Scan for the cell matching the given text and deliver its (x, y) coordinate at center. 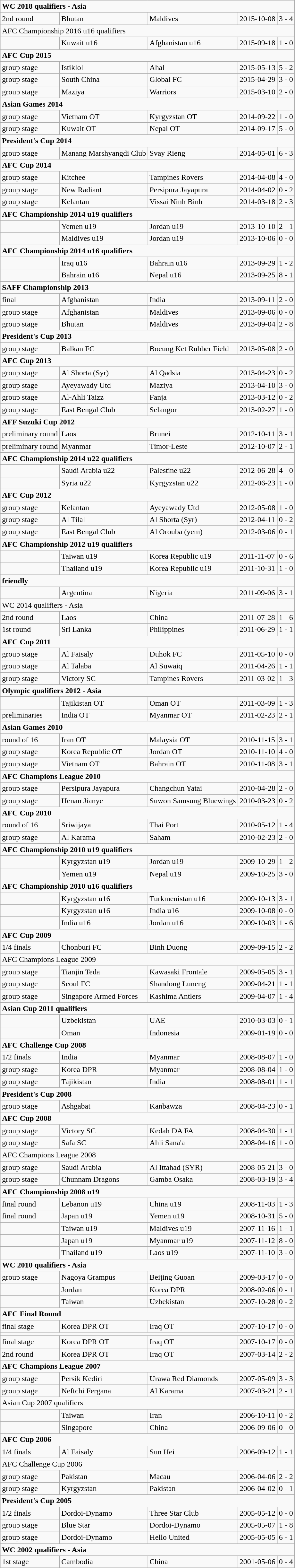
2005-05-05 (257, 1538)
AFC Championship 2014 u19 qualifiers (147, 214)
AFC Cup 2008 (147, 1118)
2014-04-02 (257, 190)
Sriwijaya (104, 825)
8 - 0 (286, 1241)
final (30, 300)
2006-10-11 (257, 1415)
Al-Ahli Taizz (104, 397)
Macau (193, 1476)
Kanbawza (193, 1106)
2013-09-04 (257, 324)
Warriors (193, 92)
WC 2002 qualifiers - Asia (147, 1550)
Asian Games 2010 (147, 727)
Sri Lanka (104, 630)
2013-10-06 (257, 239)
AFC Final Round (147, 1314)
Philippines (193, 630)
Chunnam Dragons (104, 1180)
Persik Kediri (104, 1379)
Manang Marshyangdi Club (104, 153)
2012-03-06 (257, 532)
2013-04-10 (257, 385)
1st round (30, 630)
2014-04-08 (257, 178)
Asian Games 2014 (147, 104)
Istiklol (104, 67)
Saudi Arabia u22 (104, 471)
2011-09-06 (257, 593)
Olympic qualifiers 2012 - Asia (147, 691)
2010-05-12 (257, 825)
2007-03-21 (257, 1391)
2013-10-10 (257, 226)
AFC Championship 2014 u16 qualifiers (147, 251)
President's Cup 2014 (147, 141)
2009-10-03 (257, 923)
2011-06-29 (257, 630)
Al Suwaiq (193, 666)
AFC Challenge Cup 2006 (147, 1464)
2008-04-23 (257, 1106)
2012-06-28 (257, 471)
2011-04-26 (257, 666)
AFC Cup 2014 (147, 165)
3 - 3 (286, 1379)
Turkmenistan u16 (193, 898)
2007-11-16 (257, 1228)
2014-03-18 (257, 202)
2013-09-29 (257, 263)
India OT (104, 715)
2009-04-07 (257, 996)
AFC Cup 2010 (147, 813)
AFC Championship 2008 u19 (147, 1192)
WC 2014 qualifiers - Asia (147, 605)
Suwon Samsung Bluewings (193, 801)
2010-02-23 (257, 837)
AFF Suzuki Cup 2012 (147, 422)
AFC Championship 2010 u19 qualifiers (147, 849)
2011-02-23 (257, 715)
2014-09-22 (257, 116)
6 - 3 (286, 153)
UAE (193, 1021)
Bahrain OT (193, 764)
2015-03-10 (257, 92)
2009-09-15 (257, 947)
0 - 6 (286, 556)
Thai Port (193, 825)
Kedah DA FA (193, 1130)
Kashima Antlers (193, 996)
2011-03-09 (257, 703)
President's Cup 2008 (147, 1094)
AFC Cup 2006 (147, 1440)
2008-08-01 (257, 1082)
Kitchee (104, 178)
2008-04-30 (257, 1130)
Al Orouba (yem) (193, 532)
2011-10-31 (257, 569)
AFC Championship 2010 u16 qualifiers (147, 886)
2006-04-06 (257, 1476)
2010-11-08 (257, 764)
Binh Duong (193, 947)
Al Talaba (104, 666)
2007-11-10 (257, 1253)
Tajikistan (104, 1082)
2013-02-27 (257, 410)
2013-09-25 (257, 275)
Kyrgyzstan (104, 1488)
Timor-Leste (193, 446)
2007-10-28 (257, 1302)
Myanmar OT (193, 715)
Vissai Ninh Binh (193, 202)
Beijing Guoan (193, 1277)
Seoul FC (104, 984)
AFC Championship 2016 u16 qualifiers (147, 31)
WC 2018 qualifiers - Asia (147, 6)
2011-05-10 (257, 654)
Ashgabat (104, 1106)
Al Tilal (104, 519)
preliminaries (30, 715)
Changchun Yatai (193, 788)
AFC Champions League 2009 (147, 960)
AFC Championship 2014 u22 qualifiers (147, 458)
2006-09-06 (257, 1427)
Duhok FC (193, 654)
Iran (193, 1415)
Kuwait u16 (104, 43)
Hello United (193, 1538)
Urawa Red Diamonds (193, 1379)
8 - 1 (286, 275)
0 - 4 (286, 1562)
Three Star Club (193, 1513)
Balkan FC (104, 348)
Tianjin Teda (104, 972)
2009-10-25 (257, 874)
2013-09-11 (257, 300)
1st stage (30, 1562)
Asian Cup 2007 qualifiers (147, 1403)
2007-03-14 (257, 1354)
Neftchi Fergana (104, 1391)
Saham (193, 837)
Lebanon u19 (104, 1204)
Singapore (104, 1427)
Gamba Osaka (193, 1180)
AFC Championship 2012 u19 qualifiers (147, 544)
AFC Cup 2009 (147, 935)
Laos u19 (193, 1253)
Nagoya Grampus (104, 1277)
AFC Champions League 2010 (147, 776)
2012-05-08 (257, 507)
2010-03-03 (257, 1021)
Korea Republic OT (104, 752)
2008-03-19 (257, 1180)
2011-11-07 (257, 556)
2007-11-12 (257, 1241)
2013-03-12 (257, 397)
Al Ittahad (SYR) (193, 1167)
South China (104, 80)
2013-05-08 (257, 348)
2007-05-09 (257, 1379)
Kuwait OT (104, 128)
Singapore Armed Forces (104, 996)
2012-06-23 (257, 483)
AFC Cup 2015 (147, 55)
2009-01-19 (257, 1033)
2006-09-12 (257, 1452)
AFC Cup 2012 (147, 495)
2012-10-07 (257, 446)
2013-09-06 (257, 312)
Selangor (193, 410)
Kyrgyzstan u19 (104, 862)
2006-04-02 (257, 1488)
2012-10-11 (257, 434)
2008-10-31 (257, 1216)
2014-05-01 (257, 153)
Oman OT (193, 703)
2009-10-29 (257, 862)
President's Cup 2013 (147, 336)
Myanmar u19 (193, 1241)
2010-03-23 (257, 801)
New Radiant (104, 190)
2001-05-06 (257, 1562)
2008-11-03 (257, 1204)
2005-05-12 (257, 1513)
Indonesia (193, 1033)
Safa SC (104, 1143)
2015-10-08 (257, 19)
2015-04-29 (257, 80)
Kawasaki Frontale (193, 972)
2013-04-23 (257, 373)
Nepal u16 (193, 275)
2010-04-28 (257, 788)
Svay Rieng (193, 153)
2010-11-15 (257, 739)
2011-03-02 (257, 678)
2009-10-13 (257, 898)
5 - 2 (286, 67)
Al Qadsia (193, 373)
2008-04-16 (257, 1143)
Jordan (104, 1289)
Cambodia (104, 1562)
WC 2010 qualifiers - Asia (147, 1265)
Oman (104, 1033)
2008-08-04 (257, 1069)
2008-02-06 (257, 1289)
Jordan OT (193, 752)
Kyrgyzstan OT (193, 116)
2008-08-07 (257, 1057)
Global FC (193, 80)
AFC Cup 2013 (147, 361)
AFC Challenge Cup 2008 (147, 1045)
2011-07-28 (257, 617)
Asian Cup 2011 qualifiers (147, 1008)
Henan Jianye (104, 801)
1 - 8 (286, 1525)
Fanja (193, 397)
2010-11-10 (257, 752)
AFC Champions League 2007 (147, 1366)
Iraq u16 (104, 263)
2009-05-05 (257, 972)
Jordan u16 (193, 923)
2008-05-21 (257, 1167)
AFC Cup 2011 (147, 642)
China u19 (193, 1204)
Brunei (193, 434)
2009-03-17 (257, 1277)
6 - 1 (286, 1538)
Boeung Ket Rubber Field (193, 348)
Ahli Sana'a (193, 1143)
Chonburi FC (104, 947)
AFC Champions League 2008 (147, 1155)
Palestine u22 (193, 471)
Malaysia OT (193, 739)
2015-05-13 (257, 67)
2014-09-17 (257, 128)
2005-05-07 (257, 1525)
Blue Star (104, 1525)
Tajikistan OT (104, 703)
Nepal u19 (193, 874)
Afghanistan u16 (193, 43)
Kyrgyzstan u22 (193, 483)
Nigeria (193, 593)
Sun Hei (193, 1452)
Nepal OT (193, 128)
Ahal (193, 67)
Iran OT (104, 739)
2015-09-18 (257, 43)
friendly (147, 581)
Syria u22 (104, 483)
President's Cup 2005 (147, 1501)
2012-04-11 (257, 519)
Saudi Arabia (104, 1167)
2009-04-21 (257, 984)
2 - 8 (286, 324)
Argentina (104, 593)
2 - 3 (286, 202)
Shandong Luneng (193, 984)
SAFF Championship 2013 (147, 287)
2009-10-08 (257, 910)
